Locate the cell with the specified text and output its [X, Y] center coordinate. 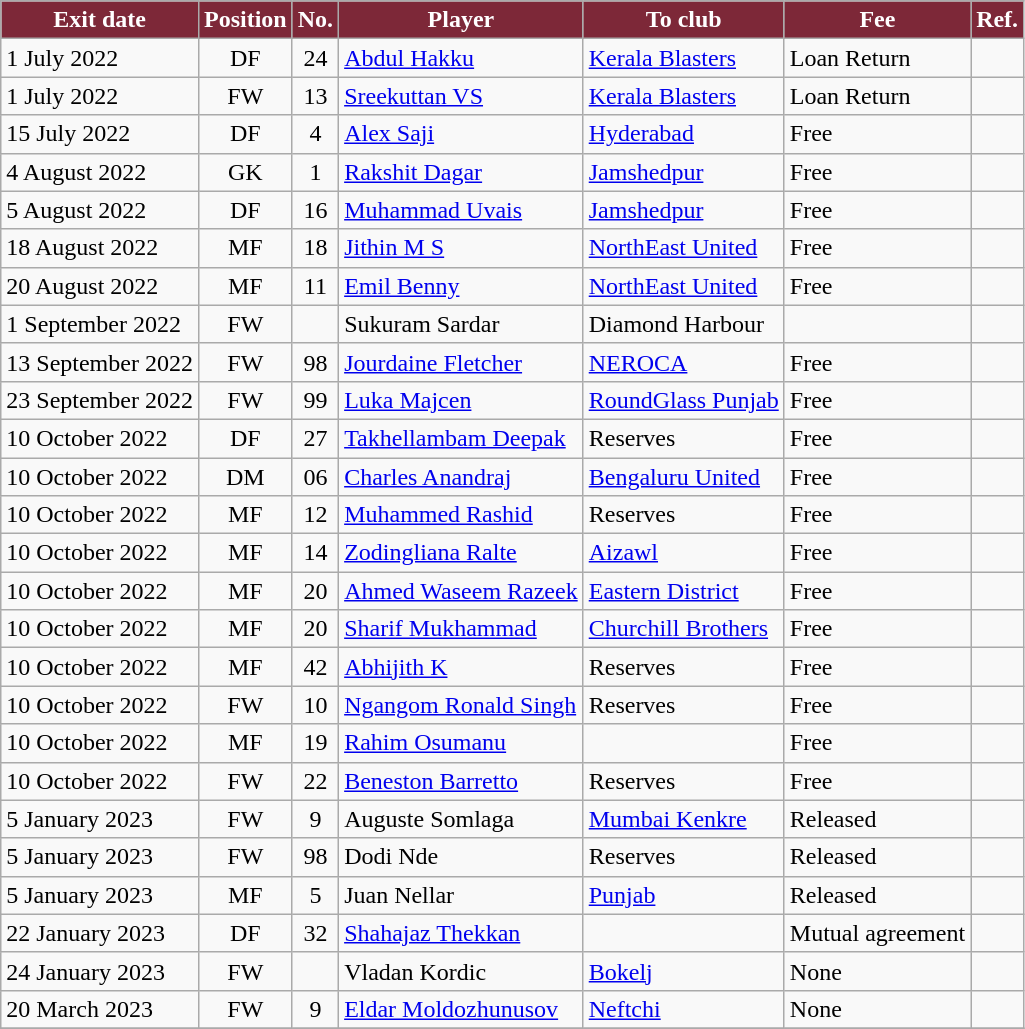
Abdul Hakku [462, 58]
GK [245, 172]
Zodingliana Ralte [462, 553]
Mumbai Kenkre [684, 819]
24 [315, 58]
Jithin M S [462, 248]
Ref. [998, 20]
Ngangom Ronald Singh [462, 705]
Punjab [684, 895]
Position [245, 20]
Rakshit Dagar [462, 172]
DM [245, 477]
Exit date [100, 20]
Muhammed Rashid [462, 515]
Dodi Nde [462, 857]
Player [462, 20]
20 August 2022 [100, 286]
Neftchi [684, 1009]
Charles Anandraj [462, 477]
Fee [877, 20]
Churchill Brothers [684, 629]
99 [315, 400]
Auguste Somlaga [462, 819]
Sukuram Sardar [462, 324]
10 [315, 705]
Takhellambam Deepak [462, 438]
13 September 2022 [100, 362]
4 [315, 134]
24 January 2023 [100, 971]
5 [315, 895]
Emil Benny [462, 286]
Muhammad Uvais [462, 210]
Rahim Osumanu [462, 743]
Juan Nellar [462, 895]
Eldar Moldozhunusov [462, 1009]
Sreekuttan VS [462, 96]
22 January 2023 [100, 933]
Alex Saji [462, 134]
1 [315, 172]
Hyderabad [684, 134]
Jourdaine Fletcher [462, 362]
22 [315, 781]
13 [315, 96]
To club [684, 20]
Vladan Kordic [462, 971]
Sharif Mukhammad [462, 629]
Beneston Barretto [462, 781]
Diamond Harbour [684, 324]
NEROCA [684, 362]
Shahajaz Thekkan [462, 933]
Luka Majcen [462, 400]
Mutual agreement [877, 933]
5 August 2022 [100, 210]
19 [315, 743]
23 September 2022 [100, 400]
4 August 2022 [100, 172]
Bokelj [684, 971]
20 March 2023 [100, 1009]
16 [315, 210]
1 September 2022 [100, 324]
42 [315, 667]
15 July 2022 [100, 134]
32 [315, 933]
No. [315, 20]
11 [315, 286]
14 [315, 553]
27 [315, 438]
Eastern District [684, 591]
RoundGlass Punjab [684, 400]
Ahmed Waseem Razeek [462, 591]
Aizawl [684, 553]
12 [315, 515]
18 [315, 248]
Bengaluru United [684, 477]
18 August 2022 [100, 248]
06 [315, 477]
Abhijith K [462, 667]
